Find where the given text appears and provide that cell's center as [X, Y] coordinate. 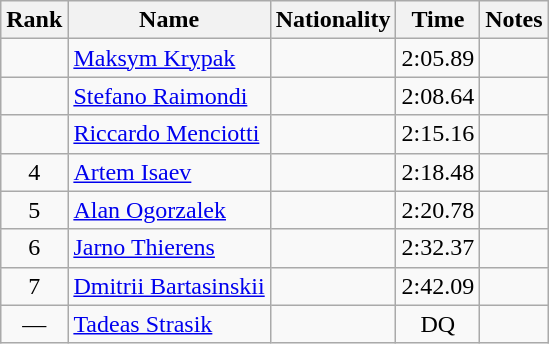
5 [34, 210]
DQ [438, 324]
2:15.16 [438, 134]
Alan Ogorzalek [169, 210]
2:42.09 [438, 286]
Notes [514, 20]
6 [34, 248]
2:20.78 [438, 210]
Tadeas Strasik [169, 324]
2:05.89 [438, 58]
4 [34, 172]
Rank [34, 20]
— [34, 324]
Stefano Raimondi [169, 96]
Riccardo Menciotti [169, 134]
2:32.37 [438, 248]
Artem Isaev [169, 172]
2:08.64 [438, 96]
Dmitrii Bartasinskii [169, 286]
Nationality [333, 20]
Name [169, 20]
Maksym Krypak [169, 58]
Time [438, 20]
7 [34, 286]
2:18.48 [438, 172]
Jarno Thierens [169, 248]
